Return (x, y) of the center of cell containing provided text 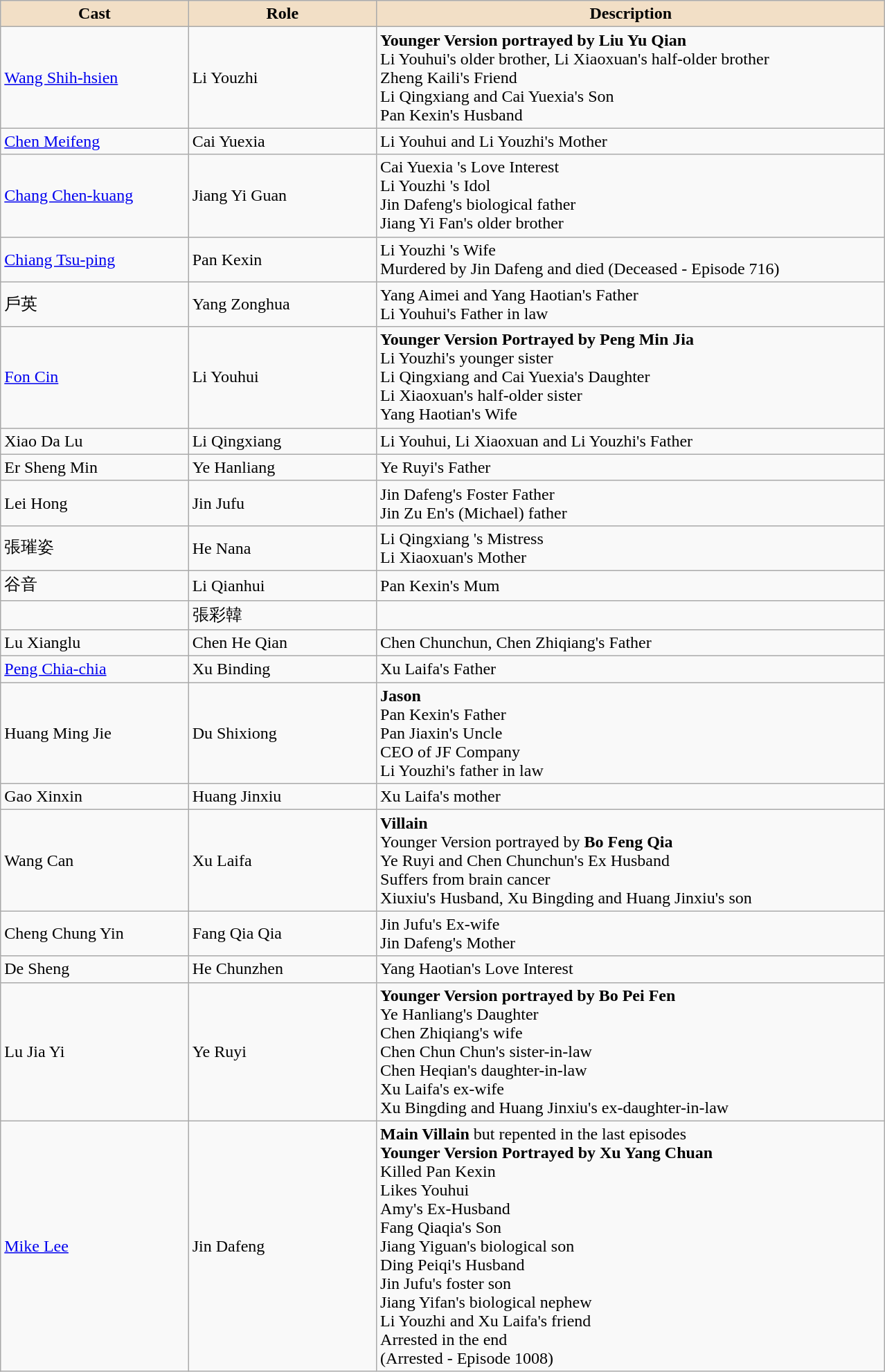
Role (283, 14)
谷音 (94, 586)
Jason Pan Kexin's Father Pan Jiaxin's Uncle CEO of JF Company Li Youzhi's father in law (631, 733)
Pan Kexin's Mum (631, 586)
Li Youzhi 's Wife Murdered by Jin Dafeng and died (Deceased - Episode 716) (631, 259)
Yang Haotian's Love Interest (631, 969)
Chen Meifeng (94, 141)
Jiang Yi Guan (283, 195)
Ye Ruyi's Father (631, 467)
Lei Hong (94, 503)
De Sheng (94, 969)
Li Qingxiang 's Mistress Li Xiaoxuan's Mother (631, 548)
Chen He Qian (283, 643)
Jin Dafeng's Foster Father Jin Zu En's (Michael) father (631, 503)
Ye Ruyi (283, 1051)
Cast (94, 14)
Peng Chia-chia (94, 669)
Cai Yuexia (283, 141)
Lu Xianglu (94, 643)
Fon Cin (94, 377)
Xu Laifa (283, 860)
Du Shixiong (283, 733)
Xu Laifa's mother (631, 797)
Huang Ming Jie (94, 733)
Pan Kexin (283, 259)
Li Qingxiang (283, 441)
Chen Chunchun, Chen Zhiqiang's Father (631, 643)
張彩韓 (283, 615)
Chang Chen-kuang (94, 195)
Cheng Chung Yin (94, 933)
Lu Jia Yi (94, 1051)
Li Youhui, Li Xiaoxuan and Li Youzhi's Father (631, 441)
Fang Qia Qia (283, 933)
張璀姿 (94, 548)
Gao Xinxin (94, 797)
Li Youzhi (283, 78)
Xiao Da Lu (94, 441)
Jin Dafeng (283, 1246)
Er Sheng Min (94, 467)
Ye Hanliang (283, 467)
Jin Jufu's Ex-wife Jin Dafeng's Mother (631, 933)
Cai Yuexia 's Love Interest Li Youzhi 's Idol Jin Dafeng's biological father Jiang Yi Fan's older brother (631, 195)
Jin Jufu (283, 503)
Description (631, 14)
Mike Lee (94, 1246)
Chiang Tsu-ping (94, 259)
Xu Binding (283, 669)
Li Qianhui (283, 586)
戶英 (94, 305)
Wang Can (94, 860)
Xu Laifa's Father (631, 669)
He Nana (283, 548)
He Chunzhen (283, 969)
Yang Zonghua (283, 305)
Li Youhui (283, 377)
Yang Aimei and Yang Haotian's Father Li Youhui's Father in law (631, 305)
Huang Jinxiu (283, 797)
Wang Shih-hsien (94, 78)
Li Youhui and Li Youzhi's Mother (631, 141)
